Return the [x, y] coordinate for the center point of the cell that contains the specified text.  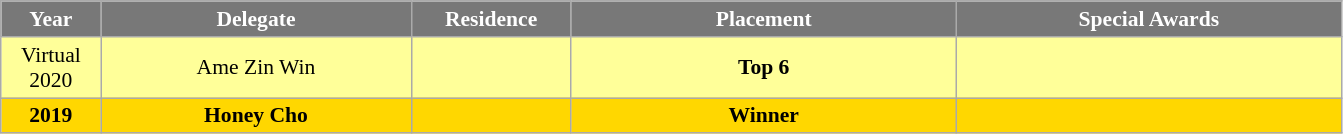
Delegate [256, 19]
Top 6 [764, 68]
Placement [764, 19]
Year [51, 19]
Virtual 2020 [51, 68]
Residence [491, 19]
Winner [764, 116]
2019 [51, 116]
Ame Zin Win [256, 68]
Special Awards [1148, 19]
Honey Cho [256, 116]
